Scan for the cell matching the given text and deliver its (X, Y) coordinate at center. 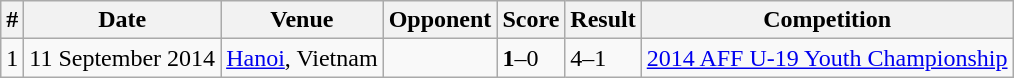
4–1 (603, 58)
11 September 2014 (122, 58)
Hanoi, Vietnam (302, 58)
1–0 (531, 58)
1 (12, 58)
Score (531, 20)
Competition (827, 20)
Venue (302, 20)
Opponent (440, 20)
Result (603, 20)
2014 AFF U-19 Youth Championship (827, 58)
# (12, 20)
Date (122, 20)
